Pinpoint the cell where the given text exists, returning its (X, Y) midpoint coordinate. 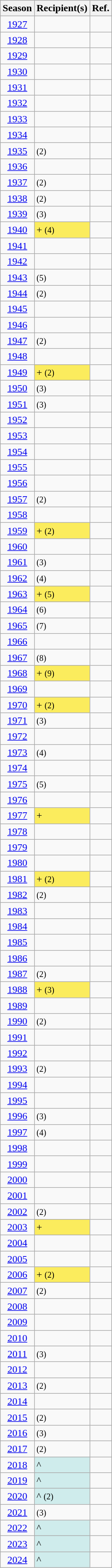
(7) (62, 626)
1952 (17, 420)
2018 (17, 1464)
1958 (17, 515)
1938 (17, 198)
2019 (17, 1481)
1947 (17, 341)
1935 (17, 151)
1927 (17, 24)
+ (9) (62, 673)
1955 (17, 467)
2022 (17, 1528)
1983 (17, 910)
2000 (17, 1180)
1928 (17, 40)
1944 (17, 293)
2020 (17, 1496)
1960 (17, 547)
1942 (17, 262)
2023 (17, 1544)
1977 (17, 816)
2009 (17, 1322)
1933 (17, 119)
1998 (17, 1148)
Ref. (100, 8)
1968 (17, 673)
1996 (17, 1116)
2012 (17, 1370)
1962 (17, 578)
1961 (17, 562)
1963 (17, 594)
2016 (17, 1433)
2021 (17, 1512)
1949 (17, 372)
1940 (17, 230)
1936 (17, 166)
2013 (17, 1385)
1929 (17, 56)
(6) (62, 610)
2002 (17, 1212)
1979 (17, 847)
Season (17, 8)
2024 (17, 1560)
2008 (17, 1306)
1978 (17, 831)
1989 (17, 1006)
1959 (17, 531)
1965 (17, 626)
1953 (17, 435)
2015 (17, 1417)
1993 (17, 1069)
1986 (17, 958)
1971 (17, 721)
1932 (17, 103)
1988 (17, 990)
2005 (17, 1259)
1969 (17, 689)
1987 (17, 974)
1980 (17, 863)
1956 (17, 483)
2003 (17, 1227)
1990 (17, 1021)
1985 (17, 942)
1937 (17, 182)
1954 (17, 451)
1992 (17, 1053)
1951 (17, 404)
2011 (17, 1354)
2006 (17, 1275)
(8) (62, 657)
^ (2) (62, 1496)
1939 (17, 214)
1973 (17, 752)
1957 (17, 499)
1934 (17, 135)
Recipient(s) (62, 8)
2010 (17, 1338)
2001 (17, 1195)
1997 (17, 1132)
1966 (17, 641)
1948 (17, 356)
1994 (17, 1085)
1981 (17, 879)
1974 (17, 768)
1982 (17, 895)
1930 (17, 72)
1999 (17, 1164)
+ (5) (62, 594)
1945 (17, 309)
2007 (17, 1291)
2017 (17, 1449)
+ (4) (62, 230)
1943 (17, 277)
1931 (17, 87)
2014 (17, 1401)
1970 (17, 705)
1967 (17, 657)
1975 (17, 784)
1964 (17, 610)
+ (3) (62, 990)
1995 (17, 1101)
2004 (17, 1243)
1976 (17, 800)
1984 (17, 926)
1972 (17, 737)
1946 (17, 325)
1950 (17, 388)
1991 (17, 1037)
1941 (17, 246)
